Output the (X, Y) coordinate of the center of the cell containing the given text.  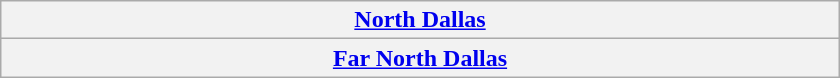
Far North Dallas (420, 58)
North Dallas (420, 20)
